Provide the (X, Y) coordinate of the cell's center where the given text is located.  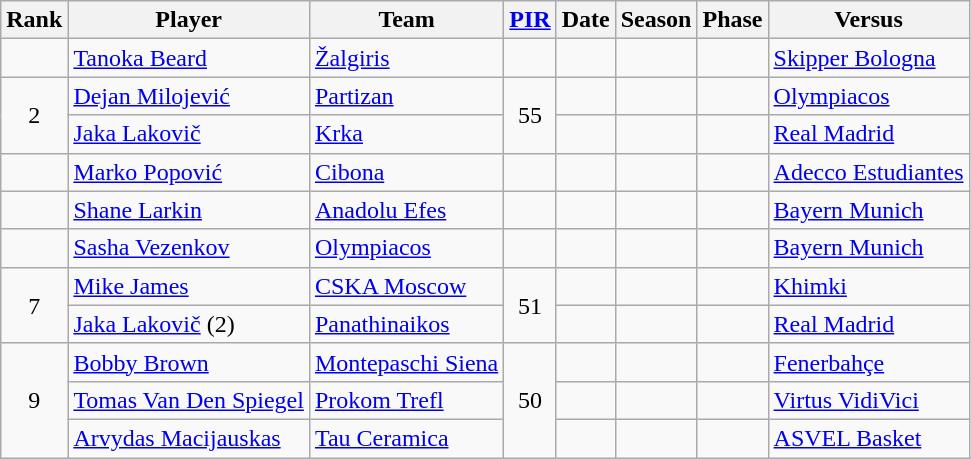
Panathinaikos (406, 324)
Dejan Milojević (189, 96)
Tomas Van Den Spiegel (189, 400)
Shane Larkin (189, 210)
Player (189, 20)
Tau Ceramica (406, 438)
Season (656, 20)
ASVEL Basket (868, 438)
Jaka Lakovič (189, 134)
Rank (34, 20)
Arvydas Macijauskas (189, 438)
PIR (530, 20)
Tanoka Beard (189, 58)
Marko Popović (189, 172)
Skipper Bologna (868, 58)
Sasha Vezenkov (189, 248)
51 (530, 305)
CSKA Moscow (406, 286)
Žalgiris (406, 58)
9 (34, 400)
Khimki (868, 286)
Jaka Lakovič (2) (189, 324)
Versus (868, 20)
2 (34, 115)
7 (34, 305)
Cibona (406, 172)
50 (530, 400)
Krka (406, 134)
Adecco Estudiantes (868, 172)
Phase (732, 20)
55 (530, 115)
Bobby Brown (189, 362)
Prokom Trefl (406, 400)
Partizan (406, 96)
Anadolu Efes (406, 210)
Montepaschi Siena (406, 362)
Date (586, 20)
Virtus VidiVici (868, 400)
Mike James (189, 286)
Team (406, 20)
Fenerbahçe (868, 362)
